Capture the cell that displays the provided text and extract its [X, Y] central coordinate. 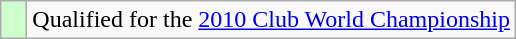
Qualified for the 2010 Club World Championship [272, 20]
